Extract the (X, Y) coordinate from the center of the cell holding the provided text.  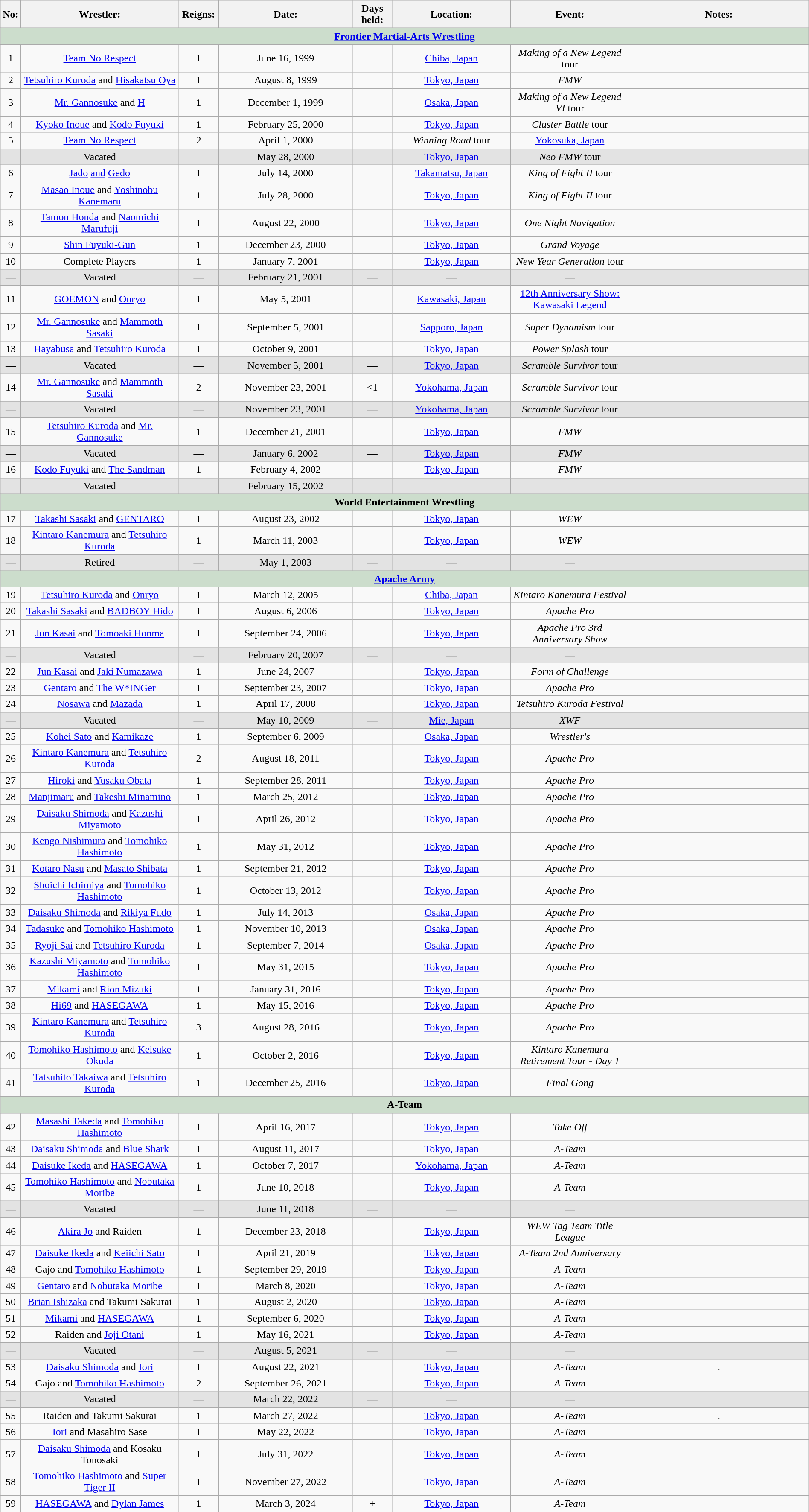
14 (11, 388)
February 21, 2001 (286, 277)
48 (11, 1270)
9 (11, 245)
Tomohiko Hashimoto and Super Tiger II (100, 1481)
7 (11, 195)
August 11, 2017 (286, 1149)
December 1, 1999 (286, 102)
October 2, 2016 (286, 1055)
June 11, 2018 (286, 1209)
Yokosuka, Japan (570, 140)
44 (11, 1165)
Hiroki and Yusaku Obata (100, 780)
August 28, 2016 (286, 1027)
November 5, 2001 (286, 365)
15 (11, 431)
A-Team 2nd Anniversary (570, 1253)
Takamatsu, Japan (451, 173)
36 (11, 967)
Take Off (570, 1127)
Making of a New Legend VI tour (570, 102)
37 (11, 989)
51 (11, 1318)
December 23, 2018 (286, 1231)
42 (11, 1127)
August 22, 2000 (286, 223)
December 23, 2000 (286, 245)
Sapporo, Japan (451, 327)
Complete Players (100, 261)
May 22, 2022 (286, 1432)
35 (11, 945)
Final Gong (570, 1083)
53 (11, 1367)
Kintaro Kanemura Retirement Tour - Day 1 (570, 1055)
February 25, 2000 (286, 124)
45 (11, 1187)
August 8, 1999 (286, 80)
Masashi Takeda and Tomohiko Hashimoto (100, 1127)
Brian Ishizaka and Takumi Sakurai (100, 1302)
May 31, 2012 (286, 846)
Tetsuhiro Kuroda and Hisakatsu Oya (100, 80)
Form of Challenge (570, 671)
12 (11, 327)
39 (11, 1027)
March 12, 2005 (286, 595)
Frontier Martial-Arts Wrestling (404, 36)
May 31, 2015 (286, 967)
September 21, 2012 (286, 868)
Tetsuhiro Kuroda Festival (570, 704)
August 6, 2006 (286, 611)
Tadasuke and Tomohiko Hashimoto (100, 929)
Hayabusa and Tetsuhiro Kuroda (100, 349)
Kintaro Kanemura Festival (570, 595)
46 (11, 1231)
Kotaro Nasu and Masato Shibata (100, 868)
New Year Generation tour (570, 261)
World Entertainment Wrestling (404, 502)
November 27, 2022 (286, 1481)
Jado and Gedo (100, 173)
Gentaro and The W*INGer (100, 688)
31 (11, 868)
Masao Inoue and Yoshinobu Kanemaru (100, 195)
September 5, 2001 (286, 327)
Wrestler: (100, 15)
Date: (286, 15)
6 (11, 173)
10 (11, 261)
34 (11, 929)
Reigns: (198, 15)
17 (11, 518)
Daisuke Ikeda and HASEGAWA (100, 1165)
January 7, 2001 (286, 261)
Iori and Masahiro Sase (100, 1432)
Cluster Battle tour (570, 124)
September 29, 2019 (286, 1270)
Takashi Sasaki and BADBOY Hido (100, 611)
Mikami and Rion Mizuki (100, 989)
24 (11, 704)
Tamon Honda and Naomichi Marufuji (100, 223)
September 28, 2011 (286, 780)
Jun Kasai and Jaki Numazawa (100, 671)
Daisaku Shimoda and Blue Shark (100, 1149)
October 13, 2012 (286, 890)
Kengo Nishimura and Tomohiko Hashimoto (100, 846)
June 24, 2007 (286, 671)
32 (11, 890)
59 (11, 1503)
Mie, Japan (451, 720)
Kyoko Inoue and Kodo Fuyuki (100, 124)
Nosawa and Mazada (100, 704)
April 17, 2008 (286, 704)
Tetsuhiro Kuroda and Mr. Gannosuke (100, 431)
March 27, 2022 (286, 1416)
58 (11, 1481)
August 22, 2021 (286, 1367)
29 (11, 819)
March 11, 2003 (286, 540)
52 (11, 1334)
21 (11, 633)
September 26, 2021 (286, 1383)
54 (11, 1383)
June 16, 1999 (286, 58)
September 6, 2020 (286, 1318)
47 (11, 1253)
Akira Jo and Raiden (100, 1231)
Kodo Fuyuki and The Sandman (100, 470)
41 (11, 1083)
38 (11, 1005)
57 (11, 1454)
July 31, 2022 (286, 1454)
May 1, 2003 (286, 562)
Event: (570, 15)
August 2, 2020 (286, 1302)
56 (11, 1432)
55 (11, 1416)
22 (11, 671)
May 28, 2000 (286, 157)
27 (11, 780)
May 16, 2021 (286, 1334)
WEW Tag Team Title League (570, 1231)
Kawasaki, Japan (451, 300)
33 (11, 913)
Retired (100, 562)
Takashi Sasaki and GENTARO (100, 518)
23 (11, 688)
26 (11, 758)
40 (11, 1055)
Tatsuhito Takaiwa and Tetsuhiro Kuroda (100, 1083)
October 9, 2001 (286, 349)
August 5, 2021 (286, 1351)
Daisaku Shimoda and Kosaku Tonosaki (100, 1454)
<1 (372, 388)
January 31, 2016 (286, 989)
Mikami and HASEGAWA (100, 1318)
HASEGAWA and Dylan James (100, 1503)
December 25, 2016 (286, 1083)
April 21, 2019 (286, 1253)
May 10, 2009 (286, 720)
November 10, 2013 (286, 929)
28 (11, 797)
February 15, 2002 (286, 486)
Grand Voyage (570, 245)
Daisaku Shimoda and Iori (100, 1367)
30 (11, 846)
August 23, 2002 (286, 518)
Tomohiko Hashimoto and Keisuke Okuda (100, 1055)
One Night Navigation (570, 223)
Making of a New Legend tour (570, 58)
Daisaku Shimoda and Kazushi Miyamoto (100, 819)
July 14, 2000 (286, 173)
25 (11, 736)
Mr. Gannosuke and H (100, 102)
March 3, 2024 (286, 1503)
13 (11, 349)
Kazushi Miyamoto and Tomohiko Hashimoto (100, 967)
XWF (570, 720)
20 (11, 611)
Manjimaru and Takeshi Minamino (100, 797)
March 25, 2012 (286, 797)
July 28, 2000 (286, 195)
Hi69 and HASEGAWA (100, 1005)
February 4, 2002 (286, 470)
Apache Army (404, 578)
June 10, 2018 (286, 1187)
GOEMON and Onryo (100, 300)
Kohei Sato and Kamikaze (100, 736)
11 (11, 300)
Shoichi Ichimiya and Tomohiko Hashimoto (100, 890)
January 6, 2002 (286, 453)
May 5, 2001 (286, 300)
Jun Kasai and Tomoaki Honma (100, 633)
April 26, 2012 (286, 819)
12th Anniversary Show: Kawasaki Legend (570, 300)
5 (11, 140)
+ (372, 1503)
Winning Road tour (451, 140)
Notes: (719, 15)
Neo FMW tour (570, 157)
43 (11, 1149)
Tetsuhiro Kuroda and Onryo (100, 595)
49 (11, 1286)
September 6, 2009 (286, 736)
Super Dynamism tour (570, 327)
Gentaro and Nobutaka Moribe (100, 1286)
Power Splash tour (570, 349)
September 7, 2014 (286, 945)
May 15, 2016 (286, 1005)
Days held: (372, 15)
March 8, 2020 (286, 1286)
4 (11, 124)
Shin Fuyuki-Gun (100, 245)
Ryoji Sai and Tetsuhiro Kuroda (100, 945)
Wrestler's (570, 736)
Location: (451, 15)
Raiden and Joji Otani (100, 1334)
16 (11, 470)
September 23, 2007 (286, 688)
Daisaku Shimoda and Rikiya Fudo (100, 913)
Daisuke Ikeda and Keiichi Sato (100, 1253)
December 21, 2001 (286, 431)
50 (11, 1302)
July 14, 2013 (286, 913)
19 (11, 595)
September 24, 2006 (286, 633)
No: (11, 15)
18 (11, 540)
March 22, 2022 (286, 1399)
8 (11, 223)
August 18, 2011 (286, 758)
Apache Pro 3rd Anniversary Show (570, 633)
October 7, 2017 (286, 1165)
April 1, 2000 (286, 140)
Raiden and Takumi Sakurai (100, 1416)
April 16, 2017 (286, 1127)
February 20, 2007 (286, 655)
Tomohiko Hashimoto and Nobutaka Moribe (100, 1187)
